Output the [x, y] coordinate of the center of the cell containing the given text.  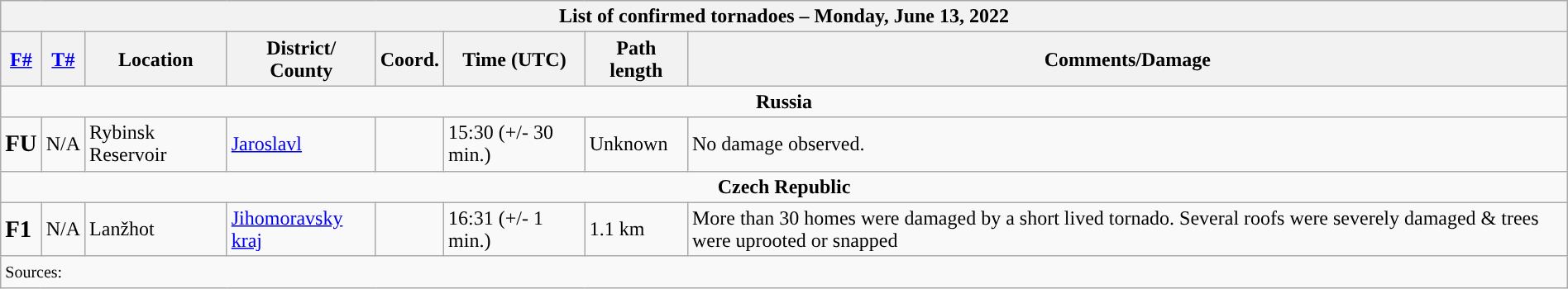
Sources: [784, 272]
Czech Republic [784, 187]
Location [156, 59]
F# [22, 59]
1.1 km [636, 230]
Rybinsk Reservoir [156, 144]
Unknown [636, 144]
More than 30 homes were damaged by a short lived tornado. Several roofs were severely damaged & trees were uprooted or snapped [1127, 230]
List of confirmed tornadoes – Monday, June 13, 2022 [784, 17]
FU [22, 144]
Russia [784, 102]
Time (UTC) [514, 59]
Jihomoravsky kraj [301, 230]
District/County [301, 59]
Coord. [409, 59]
16:31 (+/- 1 min.) [514, 230]
No damage observed. [1127, 144]
Lanžhot [156, 230]
Path length [636, 59]
T# [63, 59]
15:30 (+/- 30 min.) [514, 144]
F1 [22, 230]
Comments/Damage [1127, 59]
Jaroslavl [301, 144]
